For the text-containing cell, return its midpoint in (X, Y) coordinate format. 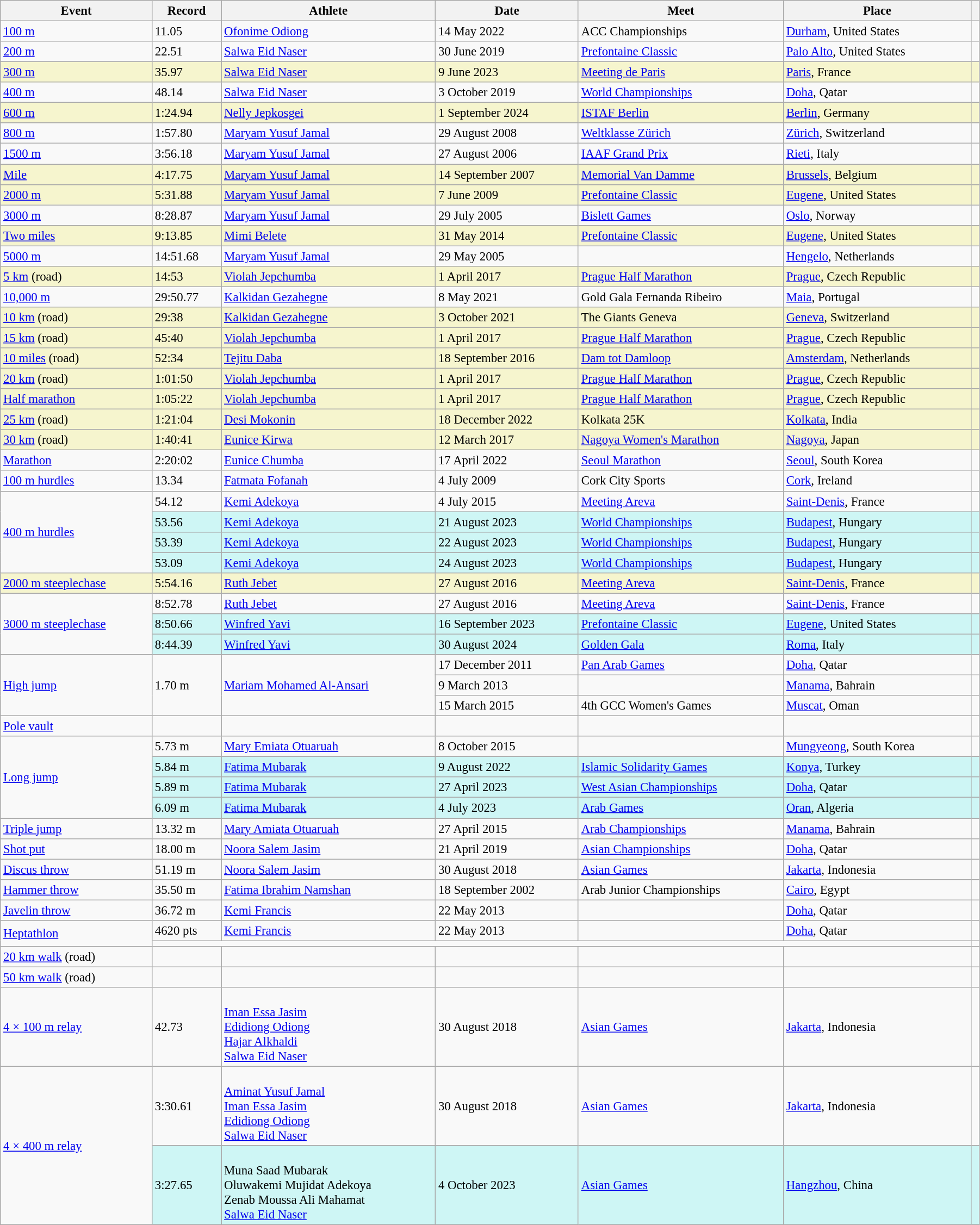
29 August 2008 (507, 133)
Hammer throw (76, 890)
Roma, Italy (877, 644)
9 June 2023 (507, 72)
5.73 m (186, 747)
8:44.39 (186, 644)
West Asian Championships (681, 788)
Bislett Games (681, 215)
Cork City Sports (681, 481)
4 × 100 m relay (76, 1027)
Eunice Chumba (328, 461)
31 May 2014 (507, 235)
Dam tot Damloop (681, 358)
Muscat, Oman (877, 706)
Aminat Yusuf JamalIman Essa JasimEdidiong OdiongSalwa Eid Naser (328, 1106)
Amsterdam, Netherlands (877, 358)
ISTAF Berlin (681, 113)
12 March 2017 (507, 440)
35.97 (186, 72)
3000 m steeplechase (76, 624)
Shot put (76, 849)
13.32 m (186, 829)
17 December 2011 (507, 665)
5.84 m (186, 767)
16 September 2023 (507, 624)
1:57.80 (186, 133)
Durham, United States (877, 32)
29 July 2005 (507, 215)
30 June 2019 (507, 52)
4th GCC Women's Games (681, 706)
Date (507, 11)
Seoul, South Korea (877, 461)
10 km (road) (76, 318)
7 June 2009 (507, 195)
Paris, France (877, 72)
Rieti, Italy (877, 154)
24 August 2023 (507, 563)
Place (877, 11)
Hengelo, Netherlands (877, 256)
10 miles (road) (76, 358)
10,000 m (76, 297)
18.00 m (186, 849)
4:17.75 (186, 175)
Marathon (76, 461)
1:40:41 (186, 440)
Oran, Algeria (877, 808)
Palo Alto, United States (877, 52)
45:40 (186, 338)
4 July 2015 (507, 501)
29:38 (186, 318)
Mary Amiata Otuaruah (328, 829)
2:20:02 (186, 461)
Oslo, Norway (877, 215)
Golden Gala (681, 644)
14 September 2007 (507, 175)
1:05:22 (186, 399)
53.39 (186, 542)
8:50.66 (186, 624)
1500 m (76, 154)
1.70 m (186, 685)
Arab Games (681, 808)
Desi Mokonin (328, 420)
21 August 2023 (507, 522)
1 September 2024 (507, 113)
Arab Junior Championships (681, 890)
52:34 (186, 358)
29:50.77 (186, 297)
Mimi Belete (328, 235)
5000 m (76, 256)
100 m (76, 32)
3:56.18 (186, 154)
The Giants Geneva (681, 318)
4620 pts (186, 931)
20 km walk (road) (76, 957)
Mile (76, 175)
5 km (road) (76, 277)
5:31.88 (186, 195)
Maia, Portugal (877, 297)
27 August 2006 (507, 154)
Javelin throw (76, 910)
Weltklasse Zürich (681, 133)
25 km (road) (76, 420)
9:13.85 (186, 235)
29 May 2005 (507, 256)
4 × 400 m relay (76, 1146)
Record (186, 11)
Half marathon (76, 399)
Seoul Marathon (681, 461)
Cork, Ireland (877, 481)
42.73 (186, 1027)
Meeting de Paris (681, 72)
14:53 (186, 277)
18 December 2022 (507, 420)
Geneva, Switzerland (877, 318)
400 m hurdles (76, 532)
35.50 m (186, 890)
Brussels, Belgium (877, 175)
Asian Championships (681, 849)
Islamic Solidarity Games (681, 767)
4 July 2009 (507, 481)
36.72 m (186, 910)
5:54.16 (186, 583)
1:21:04 (186, 420)
11.05 (186, 32)
3:27.65 (186, 1185)
51.19 m (186, 869)
800 m (76, 133)
54.12 (186, 501)
High jump (76, 685)
Memorial Van Damme (681, 175)
15 km (road) (76, 338)
14 May 2022 (507, 32)
53.56 (186, 522)
Eunice Kirwa (328, 440)
8 May 2021 (507, 297)
2000 m (76, 195)
9 August 2022 (507, 767)
9 March 2013 (507, 686)
Heptathlon (76, 934)
Long jump (76, 777)
Discus throw (76, 869)
6.09 m (186, 808)
Tejitu Daba (328, 358)
53.09 (186, 563)
Mariam Mohamed Al-Ansari (328, 685)
Kolkata, India (877, 420)
Nelly Jepkosgei (328, 113)
Pole vault (76, 726)
13.34 (186, 481)
3000 m (76, 215)
8:52.78 (186, 604)
Mary Emiata Otuaruah (328, 747)
8 October 2015 (507, 747)
Cairo, Egypt (877, 890)
Hangzhou, China (877, 1185)
Triple jump (76, 829)
15 March 2015 (507, 706)
18 September 2002 (507, 890)
600 m (76, 113)
ACC Championships (681, 32)
3 October 2019 (507, 92)
Iman Essa JasimEdidiong OdiongHajar AlkhaldiSalwa Eid Naser (328, 1027)
3 October 2021 (507, 318)
IAAF Grand Prix (681, 154)
21 April 2019 (507, 849)
22.51 (186, 52)
30 August 2024 (507, 644)
Fatmata Fofanah (328, 481)
Berlin, Germany (877, 113)
100 m hurdles (76, 481)
Konya, Turkey (877, 767)
1:01:50 (186, 379)
Event (76, 11)
48.14 (186, 92)
Mungyeong, South Korea (877, 747)
Arab Championships (681, 829)
2000 m steeplechase (76, 583)
20 km (road) (76, 379)
Athlete (328, 11)
14:51.68 (186, 256)
50 km walk (road) (76, 977)
Nagoya Women's Marathon (681, 440)
400 m (76, 92)
Muna Saad MubarakOluwakemi Mujidat AdekoyaZenab Moussa Ali MahamatSalwa Eid Naser (328, 1185)
Zürich, Switzerland (877, 133)
200 m (76, 52)
8:28.87 (186, 215)
Gold Gala Fernanda Ribeiro (681, 297)
18 September 2016 (507, 358)
Ofonime Odiong (328, 32)
Kolkata 25K (681, 420)
4 July 2023 (507, 808)
3:30.61 (186, 1106)
5.89 m (186, 788)
Meet (681, 11)
22 August 2023 (507, 542)
27 April 2015 (507, 829)
4 October 2023 (507, 1185)
Pan Arab Games (681, 665)
300 m (76, 72)
17 April 2022 (507, 461)
1:24.94 (186, 113)
Two miles (76, 235)
30 km (road) (76, 440)
Nagoya, Japan (877, 440)
27 April 2023 (507, 788)
Fatima Ibrahim Namshan (328, 890)
